Provide the [x, y] coordinate of the cell's center where the given text is located.  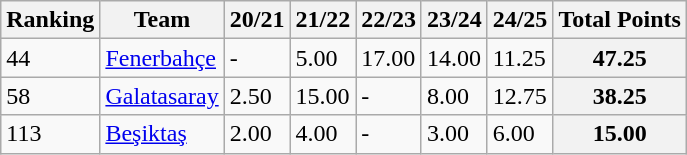
6.00 [520, 134]
113 [50, 134]
Beşiktaş [162, 134]
20/21 [257, 20]
2.00 [257, 134]
38.25 [620, 96]
Team [162, 20]
Ranking [50, 20]
22/23 [389, 20]
3.00 [454, 134]
8.00 [454, 96]
12.75 [520, 96]
Total Points [620, 20]
Galatasaray [162, 96]
14.00 [454, 58]
23/24 [454, 20]
11.25 [520, 58]
58 [50, 96]
44 [50, 58]
2.50 [257, 96]
5.00 [323, 58]
24/25 [520, 20]
17.00 [389, 58]
Fenerbahçe [162, 58]
4.00 [323, 134]
47.25 [620, 58]
21/22 [323, 20]
